Capture the cell that displays the provided text and extract its [X, Y] central coordinate. 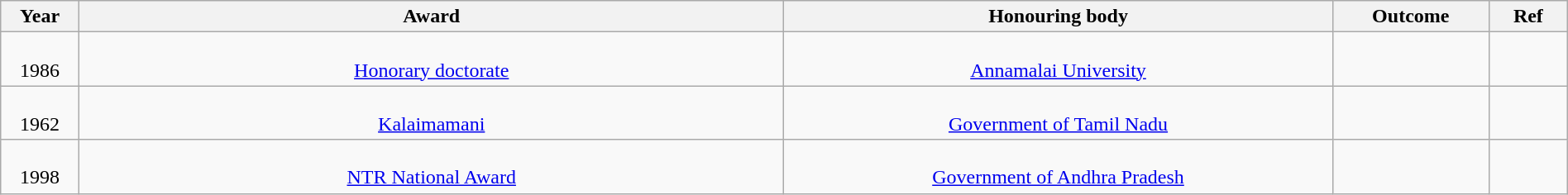
Ref [1528, 17]
Government of Andhra Pradesh [1059, 167]
1986 [40, 59]
1962 [40, 112]
1998 [40, 167]
Year [40, 17]
Kalaimamani [432, 112]
Government of Tamil Nadu [1059, 112]
Honouring body [1059, 17]
Award [432, 17]
Annamalai University [1059, 59]
NTR National Award [432, 167]
Honorary doctorate [432, 59]
Outcome [1411, 17]
